Return the [x, y] coordinate for the center point of the cell that contains the specified text.  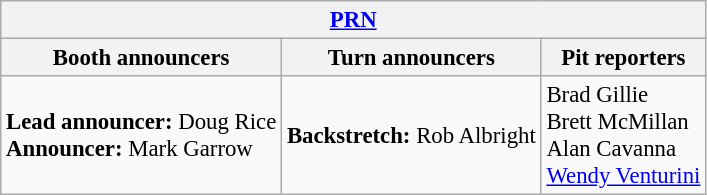
Brad GillieBrett McMillanAlan CavannaWendy Venturini [624, 136]
PRN [354, 20]
Booth announcers [142, 58]
Lead announcer: Doug RiceAnnouncer: Mark Garrow [142, 136]
Backstretch: Rob Albright [412, 136]
Turn announcers [412, 58]
Pit reporters [624, 58]
